Pinpoint the cell where the given text exists, returning its (x, y) midpoint coordinate. 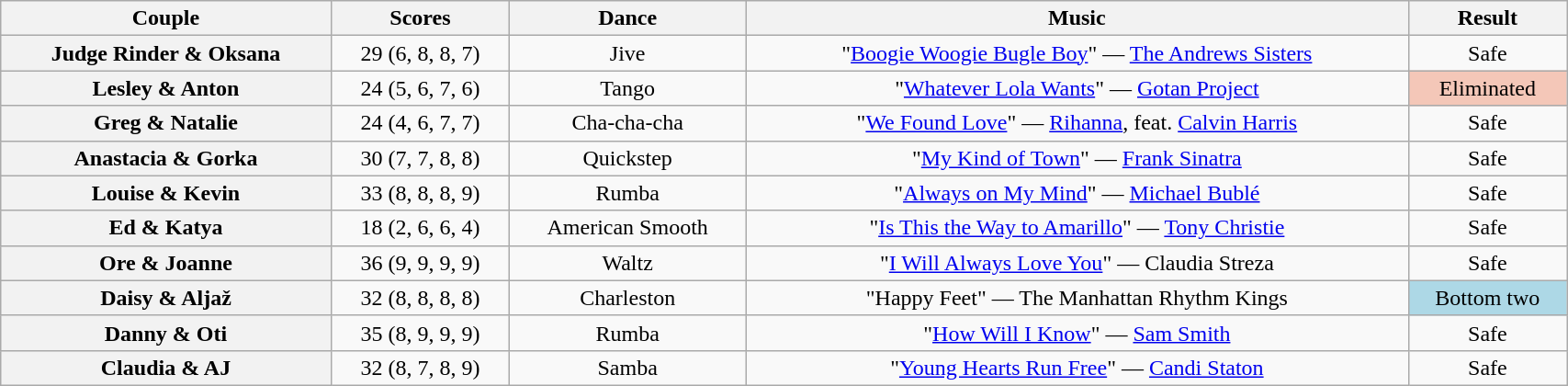
Daisy & Aljaž (165, 298)
Claudia & AJ (165, 368)
"Is This the Way to Amarillo" — Tony Christie (1077, 228)
Ed & Katya (165, 228)
Greg & Natalie (165, 123)
24 (5, 6, 7, 6) (420, 88)
Waltz (628, 263)
"My Kind of Town" — Frank Sinatra (1077, 158)
32 (8, 7, 8, 9) (420, 368)
"How Will I Know" — Sam Smith (1077, 333)
"I Will Always Love You" — Claudia Streza (1077, 263)
Scores (420, 18)
"Young Hearts Run Free" — Candi Staton (1077, 368)
Tango (628, 88)
Bottom two (1488, 298)
American Smooth (628, 228)
"Boogie Woogie Bugle Boy" — The Andrews Sisters (1077, 53)
Lesley & Anton (165, 88)
Result (1488, 18)
Cha-cha-cha (628, 123)
"We Found Love" — Rihanna, feat. Calvin Harris (1077, 123)
29 (6, 8, 8, 7) (420, 53)
Samba (628, 368)
Couple (165, 18)
Danny & Oti (165, 333)
Music (1077, 18)
30 (7, 7, 8, 8) (420, 158)
"Always on My Mind" — Michael Bublé (1077, 193)
24 (4, 6, 7, 7) (420, 123)
"Happy Feet" — The Manhattan Rhythm Kings (1077, 298)
Charleston (628, 298)
33 (8, 8, 8, 9) (420, 193)
"Whatever Lola Wants" — Gotan Project (1077, 88)
Judge Rinder & Oksana (165, 53)
Ore & Joanne (165, 263)
Quickstep (628, 158)
35 (8, 9, 9, 9) (420, 333)
36 (9, 9, 9, 9) (420, 263)
Eliminated (1488, 88)
32 (8, 8, 8, 8) (420, 298)
Jive (628, 53)
Anastacia & Gorka (165, 158)
Dance (628, 18)
18 (2, 6, 6, 4) (420, 228)
Louise & Kevin (165, 193)
